Identify which cell holds the provided text, then report its [x, y] central coordinate. 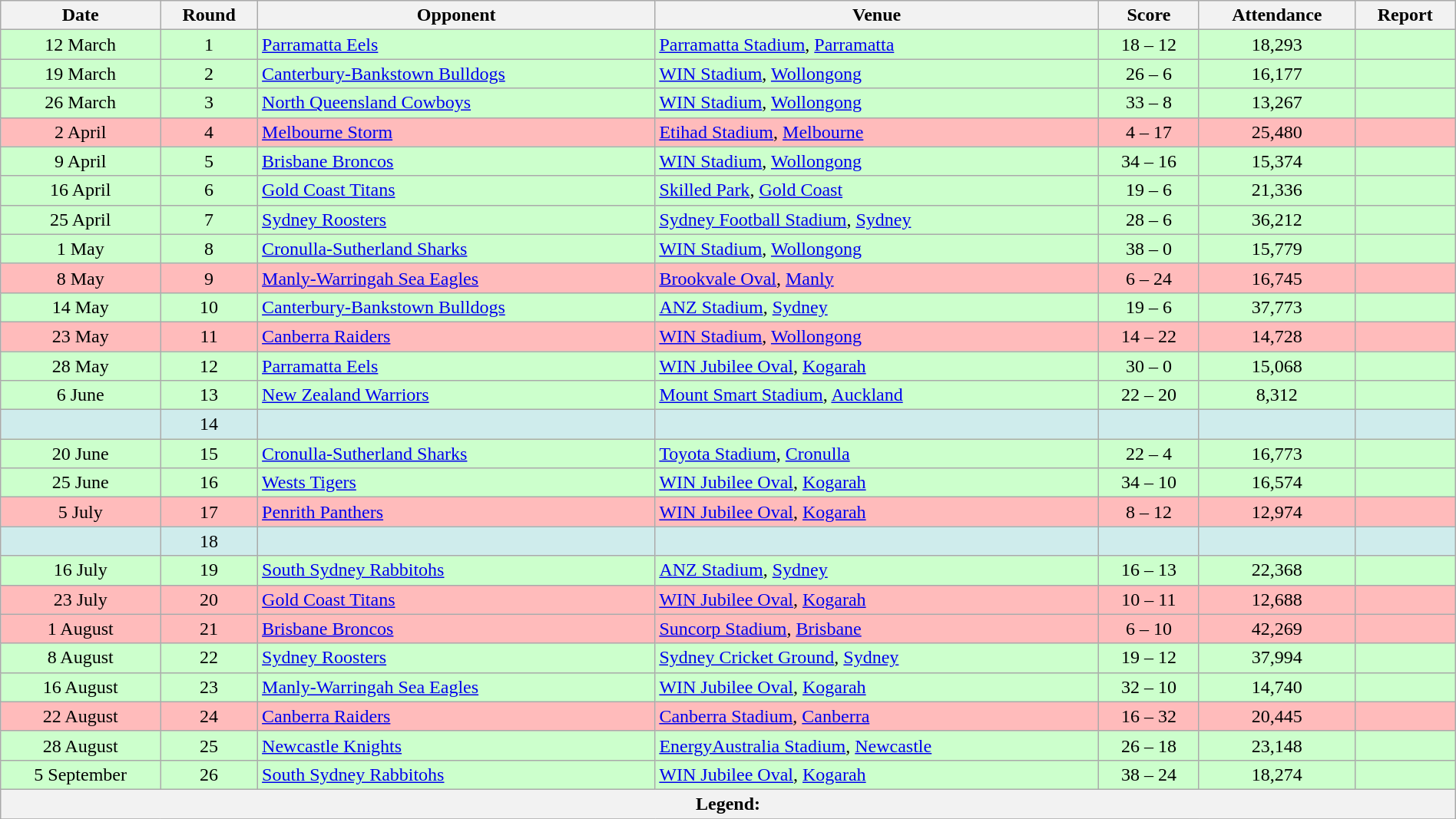
18 – 12 [1149, 45]
19 – 12 [1149, 658]
16 August [81, 687]
18 [209, 541]
Newcastle Knights [456, 745]
26 [209, 774]
8 August [81, 658]
37,773 [1276, 307]
15,374 [1276, 161]
8 [209, 249]
1 [209, 45]
28 August [81, 745]
2 [209, 74]
Toyota Stadium, Cronulla [877, 454]
5 July [81, 512]
28 May [81, 366]
20,445 [1276, 716]
19 [209, 570]
Sydney Football Stadium, Sydney [877, 220]
5 September [81, 774]
14 May [81, 307]
34 – 16 [1149, 161]
26 March [81, 103]
16,773 [1276, 454]
13 [209, 395]
22 [209, 658]
6 – 24 [1149, 278]
14,728 [1276, 336]
Opponent [456, 15]
Penrith Panthers [456, 512]
New Zealand Warriors [456, 395]
6 – 10 [1149, 629]
15,779 [1276, 249]
20 [209, 599]
Date [81, 15]
24 [209, 716]
12 [209, 366]
17 [209, 512]
22,368 [1276, 570]
15 [209, 454]
30 – 0 [1149, 366]
18,293 [1276, 45]
13,267 [1276, 103]
Etihad Stadium, Melbourne [877, 132]
16 – 13 [1149, 570]
Skilled Park, Gold Coast [877, 190]
Canberra Stadium, Canberra [877, 716]
Score [1149, 15]
4 – 17 [1149, 132]
15,068 [1276, 366]
Brookvale Oval, Manly [877, 278]
23 May [81, 336]
9 April [81, 161]
33 – 8 [1149, 103]
19 March [81, 74]
10 – 11 [1149, 599]
25 June [81, 483]
25,480 [1276, 132]
10 [209, 307]
2 April [81, 132]
22 – 20 [1149, 395]
42,269 [1276, 629]
Mount Smart Stadium, Auckland [877, 395]
22 – 4 [1149, 454]
16,177 [1276, 74]
3 [209, 103]
Venue [877, 15]
16,574 [1276, 483]
16 [209, 483]
11 [209, 336]
Wests Tigers [456, 483]
Report [1405, 15]
36,212 [1276, 220]
Suncorp Stadium, Brisbane [877, 629]
7 [209, 220]
6 June [81, 395]
4 [209, 132]
34 – 10 [1149, 483]
1 May [81, 249]
20 June [81, 454]
16 July [81, 570]
25 April [81, 220]
25 [209, 745]
23 July [81, 599]
23,148 [1276, 745]
EnergyAustralia Stadium, Newcastle [877, 745]
26 – 18 [1149, 745]
21,336 [1276, 190]
8 May [81, 278]
26 – 6 [1149, 74]
14 [209, 424]
12,688 [1276, 599]
14,740 [1276, 687]
14 – 22 [1149, 336]
37,994 [1276, 658]
16,745 [1276, 278]
Parramatta Stadium, Parramatta [877, 45]
32 – 10 [1149, 687]
12,974 [1276, 512]
12 March [81, 45]
38 – 0 [1149, 249]
23 [209, 687]
21 [209, 629]
Attendance [1276, 15]
9 [209, 278]
5 [209, 161]
North Queensland Cowboys [456, 103]
8,312 [1276, 395]
Sydney Cricket Ground, Sydney [877, 658]
1 August [81, 629]
Legend: [728, 804]
38 – 24 [1149, 774]
18,274 [1276, 774]
16 – 32 [1149, 716]
Round [209, 15]
22 August [81, 716]
Melbourne Storm [456, 132]
8 – 12 [1149, 512]
28 – 6 [1149, 220]
16 April [81, 190]
6 [209, 190]
